Search for the cell housing the specified text and yield its [x, y] center coordinate. 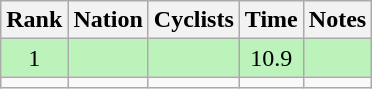
Time [271, 20]
1 [34, 58]
Rank [34, 20]
Cyclists [194, 20]
10.9 [271, 58]
Nation [108, 20]
Notes [337, 20]
